From the cell containing the given text, extract its center point as [x, y] coordinate. 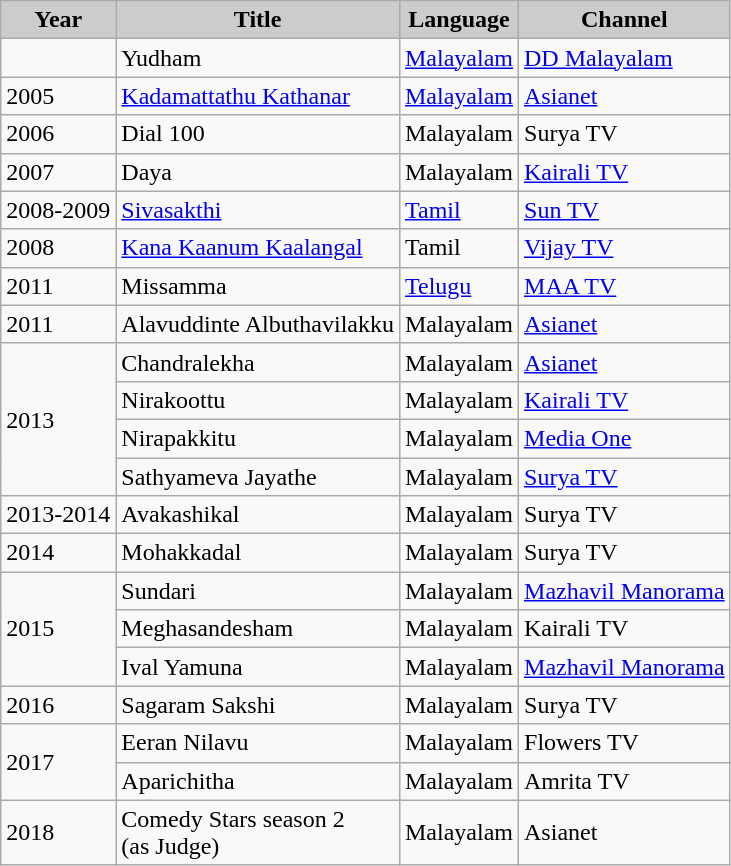
Nirakoottu [258, 400]
Nirapakkitu [258, 438]
Telugu [458, 286]
Sathyameva Jayathe [258, 477]
Sagaram Sakshi [258, 705]
2008 [58, 248]
Mohakkadal [258, 553]
Channel [625, 20]
Comedy Stars season 2 (as Judge) [258, 832]
Media One [625, 438]
Aparichitha [258, 781]
Kana Kaanum Kaalangal [258, 248]
Ival Yamuna [258, 667]
Sun TV [625, 210]
Daya [258, 172]
2014 [58, 553]
2013-2014 [58, 515]
2005 [58, 96]
MAA TV [625, 286]
2016 [58, 705]
Sundari [258, 591]
Flowers TV [625, 743]
Sivasakthi [258, 210]
2018 [58, 832]
Eeran Nilavu [258, 743]
Kadamattathu Kathanar [258, 96]
Year [58, 20]
Missamma [258, 286]
Yudham [258, 58]
Amrita TV [625, 781]
Title [258, 20]
2006 [58, 134]
2007 [58, 172]
Meghasandesham [258, 629]
Alavuddinte Albuthavilakku [258, 324]
2008-2009 [58, 210]
2015 [58, 629]
DD Malayalam [625, 58]
2017 [58, 762]
Vijay TV [625, 248]
2013 [58, 419]
Avakashikal [258, 515]
Chandralekha [258, 362]
Language [458, 20]
Dial 100 [258, 134]
